Extract the (X, Y) coordinate from the center of the cell holding the provided text.  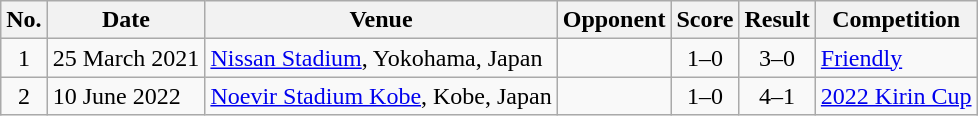
10 June 2022 (126, 96)
4–1 (777, 96)
2 (24, 96)
Venue (381, 20)
No. (24, 20)
Nissan Stadium, Yokohama, Japan (381, 58)
1 (24, 58)
Date (126, 20)
Score (705, 20)
Result (777, 20)
3–0 (777, 58)
Friendly (896, 58)
2022 Kirin Cup (896, 96)
Opponent (614, 20)
Noevir Stadium Kobe, Kobe, Japan (381, 96)
25 March 2021 (126, 58)
Competition (896, 20)
